Determine the (X, Y) coordinate at the center of the cell enclosing the given text.  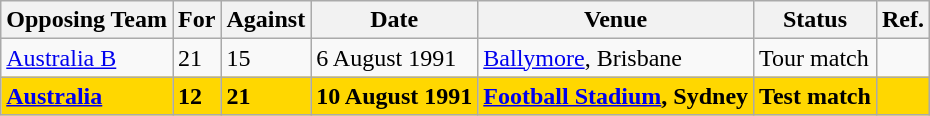
Test match (816, 96)
For (197, 20)
15 (266, 58)
6 August 1991 (394, 58)
Australia B (87, 58)
Opposing Team (87, 20)
Ballymore, Brisbane (616, 58)
Date (394, 20)
Football Stadium, Sydney (616, 96)
Venue (616, 20)
Tour match (816, 58)
Ref. (902, 20)
Australia (87, 96)
Against (266, 20)
Status (816, 20)
10 August 1991 (394, 96)
12 (197, 96)
